Find where the given text appears and provide that cell's center as [X, Y] coordinate. 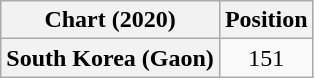
Position [266, 20]
151 [266, 58]
Chart (2020) [110, 20]
South Korea (Gaon) [110, 58]
